Pinpoint the cell where the given text exists, returning its [X, Y] midpoint coordinate. 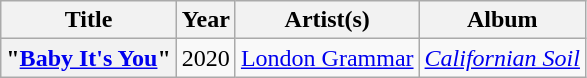
London Grammar [327, 58]
2020 [206, 58]
Title [89, 20]
Artist(s) [327, 20]
"Baby It's You" [89, 58]
Californian Soil [502, 58]
Year [206, 20]
Album [502, 20]
